Return (X, Y) of the center of cell containing provided text 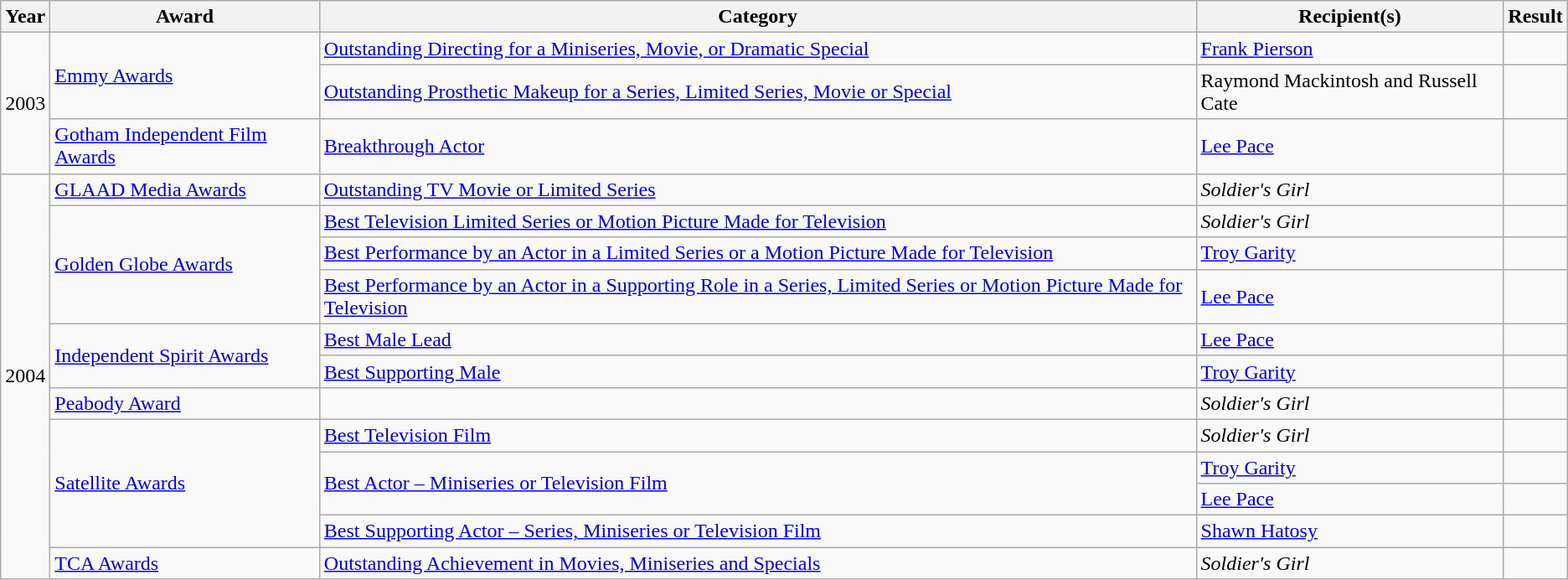
Breakthrough Actor (757, 146)
Frank Pierson (1350, 49)
Independent Spirit Awards (185, 355)
2004 (25, 376)
TCA Awards (185, 563)
Recipient(s) (1350, 17)
Raymond Mackintosh and Russell Cate (1350, 92)
Category (757, 17)
Best Television Limited Series or Motion Picture Made for Television (757, 221)
Result (1535, 17)
Best Actor – Miniseries or Television Film (757, 483)
Outstanding Directing for a Miniseries, Movie, or Dramatic Special (757, 49)
Best Television Film (757, 435)
Shawn Hatosy (1350, 531)
Year (25, 17)
Best Performance by an Actor in a Supporting Role in a Series, Limited Series or Motion Picture Made for Television (757, 297)
Best Supporting Male (757, 371)
Peabody Award (185, 403)
Outstanding Achievement in Movies, Miniseries and Specials (757, 563)
2003 (25, 103)
Best Supporting Actor – Series, Miniseries or Television Film (757, 531)
Outstanding Prosthetic Makeup for a Series, Limited Series, Movie or Special (757, 92)
Best Male Lead (757, 339)
Satellite Awards (185, 483)
Award (185, 17)
Golden Globe Awards (185, 265)
Gotham Independent Film Awards (185, 146)
Emmy Awards (185, 75)
Outstanding TV Movie or Limited Series (757, 189)
GLAAD Media Awards (185, 189)
Best Performance by an Actor in a Limited Series or a Motion Picture Made for Television (757, 253)
